Capture the cell that displays the provided text and extract its (x, y) central coordinate. 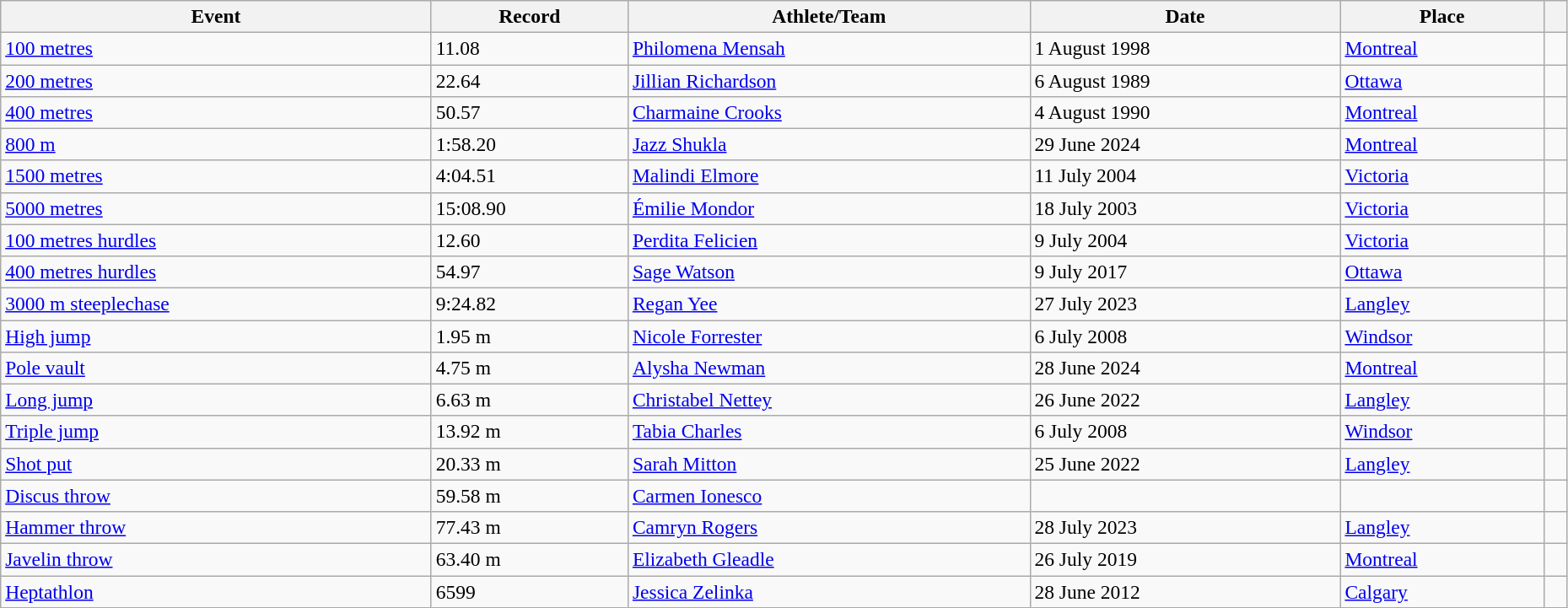
Calgary (1442, 591)
18 July 2003 (1185, 208)
9 July 2004 (1185, 240)
1:58.20 (530, 144)
Carmen Ionesco (828, 496)
800 m (216, 144)
Jessica Zelinka (828, 591)
Jazz Shukla (828, 144)
59.58 m (530, 496)
Event (216, 16)
Discus throw (216, 496)
Shot put (216, 464)
Heptathlon (216, 591)
11 July 2004 (1185, 176)
6.63 m (530, 400)
77.43 m (530, 527)
Place (1442, 16)
1.95 m (530, 336)
Long jump (216, 400)
Javelin throw (216, 559)
28 June 2024 (1185, 368)
Record (530, 16)
Philomena Mensah (828, 48)
5000 metres (216, 208)
26 July 2019 (1185, 559)
27 July 2023 (1185, 304)
9 July 2017 (1185, 272)
100 metres (216, 48)
Camryn Rogers (828, 527)
Malindi Elmore (828, 176)
Perdita Felicien (828, 240)
13.92 m (530, 432)
9:24.82 (530, 304)
12.60 (530, 240)
11.08 (530, 48)
Jillian Richardson (828, 80)
100 metres hurdles (216, 240)
Regan Yee (828, 304)
28 June 2012 (1185, 591)
Alysha Newman (828, 368)
63.40 m (530, 559)
1500 metres (216, 176)
15:08.90 (530, 208)
Date (1185, 16)
6599 (530, 591)
Christabel Nettey (828, 400)
20.33 m (530, 464)
Pole vault (216, 368)
200 metres (216, 80)
Triple jump (216, 432)
Hammer throw (216, 527)
29 June 2024 (1185, 144)
Elizabeth Gleadle (828, 559)
400 metres hurdles (216, 272)
1 August 1998 (1185, 48)
25 June 2022 (1185, 464)
Nicole Forrester (828, 336)
6 August 1989 (1185, 80)
Sarah Mitton (828, 464)
4:04.51 (530, 176)
Charmaine Crooks (828, 112)
26 June 2022 (1185, 400)
Athlete/Team (828, 16)
High jump (216, 336)
Sage Watson (828, 272)
400 metres (216, 112)
50.57 (530, 112)
28 July 2023 (1185, 527)
54.97 (530, 272)
22.64 (530, 80)
3000 m steeplechase (216, 304)
4 August 1990 (1185, 112)
Émilie Mondor (828, 208)
Tabia Charles (828, 432)
4.75 m (530, 368)
